Return the (X, Y) coordinate for the center point of the cell that contains the specified text.  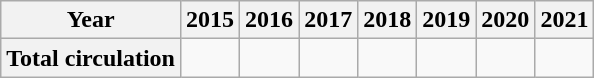
2020 (506, 20)
2019 (446, 20)
2016 (270, 20)
2018 (388, 20)
2021 (564, 20)
Total circulation (91, 58)
2015 (210, 20)
2017 (328, 20)
Year (91, 20)
